Determine the (x, y) coordinate at the center of the cell enclosing the given text.  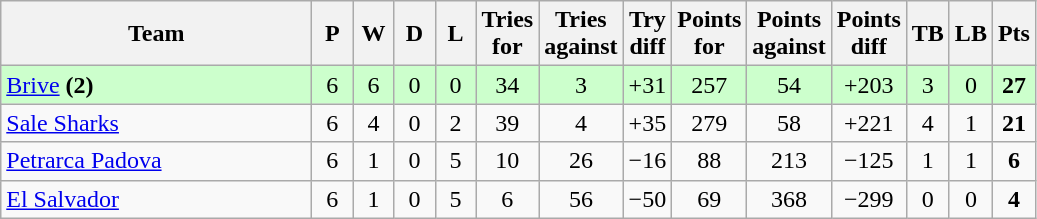
−299 (868, 199)
58 (789, 123)
Pts (1014, 34)
Petrarca Padova (156, 161)
W (374, 34)
TB (928, 34)
P (332, 34)
69 (710, 199)
Points against (789, 34)
Team (156, 34)
Try diff (648, 34)
213 (789, 161)
−50 (648, 199)
Sale Sharks (156, 123)
10 (508, 161)
+221 (868, 123)
Tries for (508, 34)
+35 (648, 123)
+203 (868, 85)
34 (508, 85)
+31 (648, 85)
88 (710, 161)
−125 (868, 161)
39 (508, 123)
27 (1014, 85)
279 (710, 123)
Brive (2) (156, 85)
257 (710, 85)
L (456, 34)
LB (970, 34)
Tries against (581, 34)
56 (581, 199)
D (414, 34)
54 (789, 85)
368 (789, 199)
26 (581, 161)
Points diff (868, 34)
Points for (710, 34)
El Salvador (156, 199)
2 (456, 123)
−16 (648, 161)
21 (1014, 123)
